Return (x, y) of the center of cell containing provided text 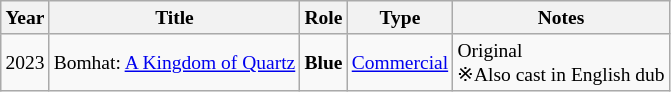
Year (25, 18)
2023 (25, 62)
Bomhat: A Kingdom of Quartz (174, 62)
Title (174, 18)
Blue (324, 62)
Original※Also cast in English dub (561, 62)
Commercial (400, 62)
Notes (561, 18)
Type (400, 18)
Role (324, 18)
